Scan for the cell matching the given text and deliver its (x, y) coordinate at center. 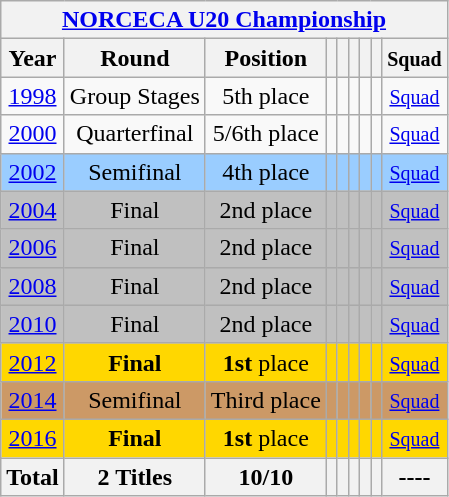
2002 (33, 172)
2 Titles (134, 477)
Third place (266, 400)
Quarterfinal (134, 134)
2012 (33, 362)
4th place (266, 172)
5th place (266, 96)
5/6th place (266, 134)
2008 (33, 286)
Year (33, 58)
Total (33, 477)
---- (415, 477)
NORCECA U20 Championship (224, 20)
1998 (33, 96)
2016 (33, 438)
10/10 (266, 477)
2004 (33, 210)
2000 (33, 134)
Position (266, 58)
2014 (33, 400)
Group Stages (134, 96)
2006 (33, 248)
2010 (33, 324)
Round (134, 58)
